Pinpoint the cell where the given text exists, returning its (X, Y) midpoint coordinate. 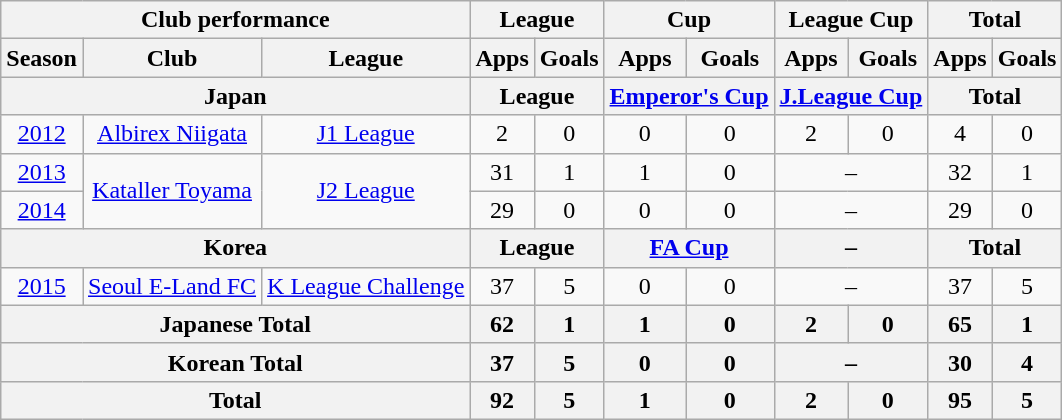
2015 (42, 286)
K League Challenge (366, 286)
Cup (689, 20)
J1 League (366, 134)
League Cup (851, 20)
30 (960, 362)
Season (42, 58)
Club performance (236, 20)
2013 (42, 172)
Kataller Toyama (172, 191)
Albirex Niigata (172, 134)
32 (960, 172)
31 (502, 172)
65 (960, 324)
95 (960, 400)
Korean Total (236, 362)
Japan (236, 96)
Club (172, 58)
92 (502, 400)
J.League Cup (851, 96)
J2 League (366, 191)
Seoul E-Land FC (172, 286)
Japanese Total (236, 324)
62 (502, 324)
Emperor's Cup (689, 96)
2012 (42, 134)
FA Cup (689, 248)
Korea (236, 248)
2014 (42, 210)
